Return [x, y] of the center of cell containing provided text 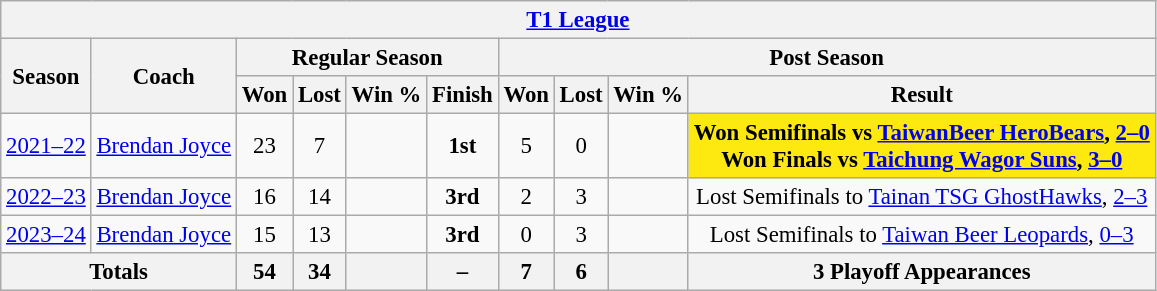
Won Semifinals vs TaiwanBeer HeroBears, 2–0Won Finals vs Taichung Wagor Suns, 3–0 [922, 146]
23 [264, 146]
Result [922, 95]
Post Season [826, 58]
T1 League [578, 20]
2022–23 [46, 197]
Finish [462, 95]
Coach [164, 76]
14 [320, 197]
1st [462, 146]
Lost Semifinals to Taiwan Beer Leopards, 0–3 [922, 235]
Season [46, 76]
16 [264, 197]
Regular Season [367, 58]
Lost Semifinals to Tainan TSG GhostHawks, 2–3 [922, 197]
2021–22 [46, 146]
7 [320, 146]
2023–24 [46, 235]
2 [526, 197]
5 [526, 146]
15 [264, 235]
13 [320, 235]
